Return (X, Y) of the center of cell containing provided text 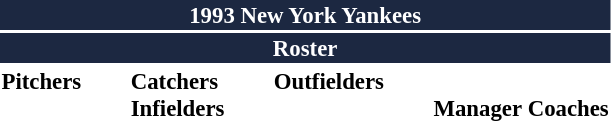
Roster (305, 48)
1993 New York Yankees (305, 15)
